Output the (X, Y) coordinate of the center of the cell containing the given text.  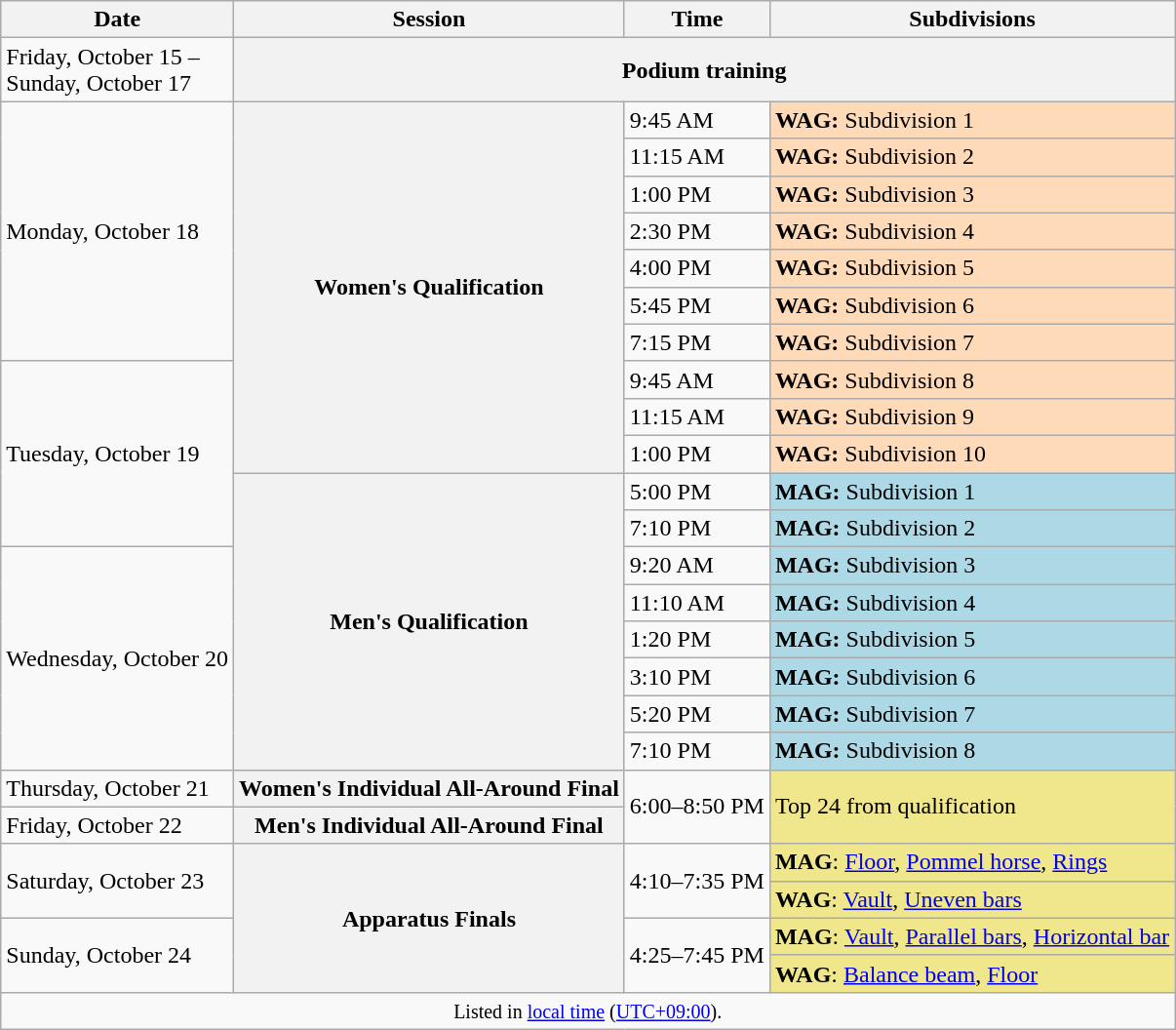
Sunday, October 24 (117, 955)
WAG: Subdivision 9 (971, 416)
MAG: Subdivision 1 (971, 491)
WAG: Subdivision 5 (971, 268)
WAG: Subdivision 6 (971, 305)
5:45 PM (696, 305)
MAG: Vault, Parallel bars, Horizontal bar (971, 936)
9:20 AM (696, 566)
2:30 PM (696, 231)
4:00 PM (696, 268)
3:10 PM (696, 677)
MAG: Subdivision 8 (971, 751)
MAG: Subdivision 2 (971, 529)
MAG: Subdivision 4 (971, 603)
WAG: Subdivision 3 (971, 194)
7:15 PM (696, 342)
WAG: Subdivision 8 (971, 379)
WAG: Subdivision 4 (971, 231)
4:10–7:35 PM (696, 881)
1:20 PM (696, 640)
WAG: Subdivision 2 (971, 157)
Date (117, 20)
6:00–8:50 PM (696, 807)
Tuesday, October 19 (117, 454)
Men's Individual All-Around Final (429, 825)
MAG: Subdivision 6 (971, 677)
11:10 AM (696, 603)
Top 24 from qualification (971, 807)
Thursday, October 21 (117, 788)
Session (429, 20)
WAG: Vault, Uneven bars (971, 899)
Time (696, 20)
MAG: Subdivision 5 (971, 640)
4:25–7:45 PM (696, 955)
Men's Qualification (429, 620)
WAG: Subdivision 10 (971, 454)
Friday, October 15 – Sunday, October 17 (117, 70)
Apparatus Finals (429, 918)
Podium training (704, 70)
Wednesday, October 20 (117, 658)
WAG: Balance beam, Floor (971, 973)
MAG: Floor, Pommel horse, Rings (971, 862)
MAG: Subdivision 7 (971, 714)
Monday, October 18 (117, 231)
Subdivisions (971, 20)
5:00 PM (696, 491)
Listed in local time (UTC+09:00). (588, 1010)
WAG: Subdivision 1 (971, 120)
5:20 PM (696, 714)
Women's Individual All-Around Final (429, 788)
Friday, October 22 (117, 825)
WAG: Subdivision 7 (971, 342)
Women's Qualification (429, 287)
MAG: Subdivision 3 (971, 566)
Saturday, October 23 (117, 881)
